Pinpoint the cell where the given text exists, returning its (X, Y) midpoint coordinate. 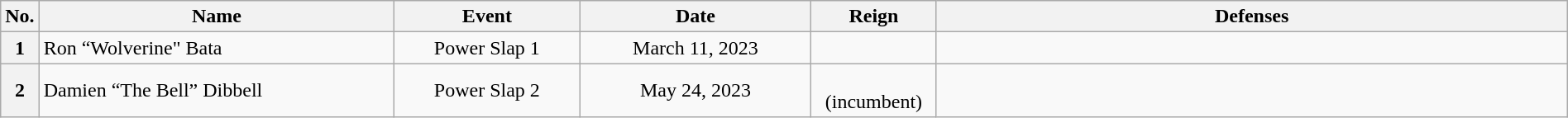
Defenses (1252, 17)
May 24, 2023 (696, 91)
Ron “Wolverine" Bata (217, 48)
Power Slap 2 (487, 91)
March 11, 2023 (696, 48)
Reign (873, 17)
Power Slap 1 (487, 48)
Damien “The Bell” Dibbell (217, 91)
(incumbent) (873, 91)
Name (217, 17)
1 (20, 48)
Date (696, 17)
Event (487, 17)
No. (20, 17)
2 (20, 91)
